From the cell containing the given text, extract its center point as (X, Y) coordinate. 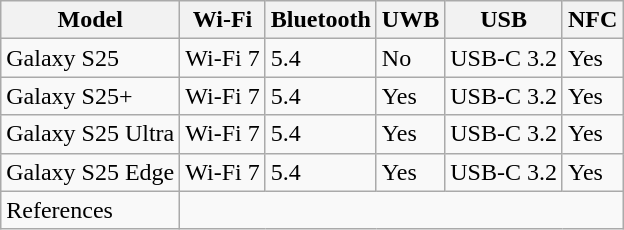
UWB (410, 20)
Galaxy S25 Ultra (90, 134)
No (410, 58)
Model (90, 20)
Galaxy S25 (90, 58)
Galaxy S25+ (90, 96)
Wi-Fi (222, 20)
References (90, 210)
Bluetooth (320, 20)
Galaxy S25 Edge (90, 172)
USB (504, 20)
NFC (592, 20)
